Capture the cell that displays the provided text and extract its [x, y] central coordinate. 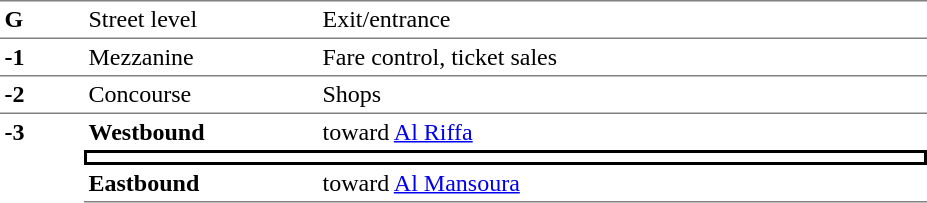
Fare control, ticket sales [622, 58]
Westbound [201, 131]
Concourse [201, 94]
Shops [622, 94]
Mezzanine [201, 58]
-3 [42, 157]
Eastbound [201, 184]
-1 [42, 58]
Street level [201, 20]
toward Al Mansoura [622, 184]
Exit/entrance [622, 20]
-2 [42, 94]
toward Al Riffa [622, 131]
G [42, 20]
